Provide the [x, y] coordinate of the cell's center where the given text is located.  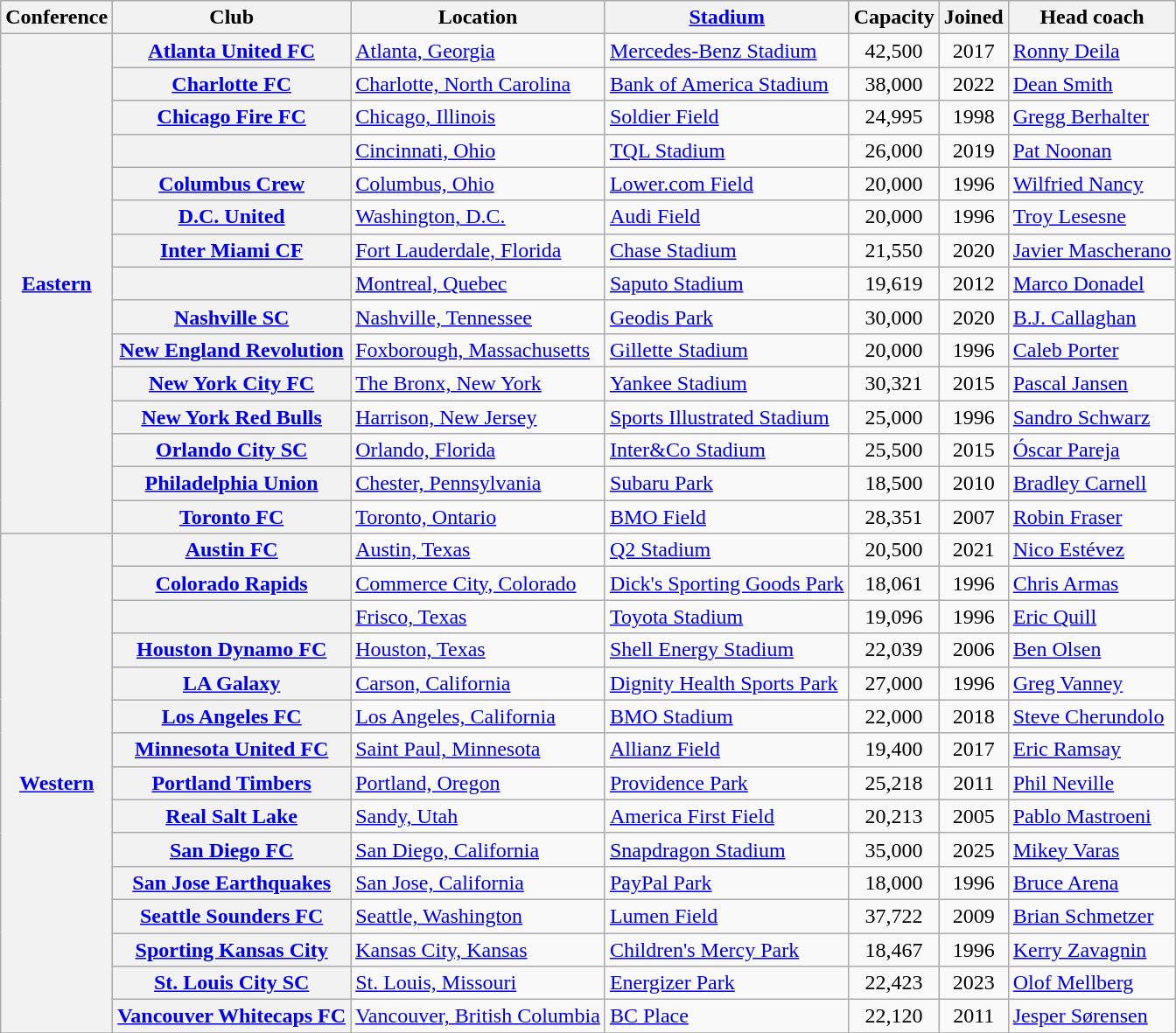
Geodis Park [726, 317]
B.J. Callaghan [1092, 317]
Joined [973, 17]
Allianz Field [726, 750]
Wilfried Nancy [1092, 184]
Ronny Deila [1092, 51]
30,000 [894, 317]
37,722 [894, 916]
D.C. United [232, 217]
BMO Field [726, 517]
Caleb Porter [1092, 350]
Austin FC [232, 550]
St. Louis, Missouri [478, 983]
Philadelphia Union [232, 484]
Óscar Pareja [1092, 450]
Phil Neville [1092, 783]
42,500 [894, 51]
2009 [973, 916]
Chester, Pennsylvania [478, 484]
The Bronx, New York [478, 383]
30,321 [894, 383]
Montreal, Quebec [478, 283]
Minnesota United FC [232, 750]
San Diego FC [232, 849]
Houston, Texas [478, 650]
Portland Timbers [232, 783]
Dick's Sporting Goods Park [726, 583]
Soldier Field [726, 117]
Stadium [726, 17]
Eastern [57, 283]
Greg Vanney [1092, 683]
Yankee Stadium [726, 383]
24,995 [894, 117]
Mikey Varas [1092, 849]
19,400 [894, 750]
Pascal Jansen [1092, 383]
26,000 [894, 150]
Bradley Carnell [1092, 484]
20,213 [894, 816]
2007 [973, 517]
Club [232, 17]
22,423 [894, 983]
1998 [973, 117]
Shell Energy Stadium [726, 650]
Los Angeles FC [232, 716]
Energizer Park [726, 983]
Houston Dynamo FC [232, 650]
Providence Park [726, 783]
Dean Smith [1092, 84]
Austin, Texas [478, 550]
Gillette Stadium [726, 350]
Frisco, Texas [478, 617]
2022 [973, 84]
18,061 [894, 583]
25,218 [894, 783]
2012 [973, 283]
22,039 [894, 650]
Jesper Sørensen [1092, 1016]
Sports Illustrated Stadium [726, 417]
22,120 [894, 1016]
Atlanta United FC [232, 51]
New York City FC [232, 383]
35,000 [894, 849]
Olof Mellberg [1092, 983]
18,000 [894, 883]
LA Galaxy [232, 683]
Troy Lesesne [1092, 217]
Foxborough, Massachusetts [478, 350]
Orlando, Florida [478, 450]
Capacity [894, 17]
Columbus Crew [232, 184]
Atlanta, Georgia [478, 51]
Gregg Berhalter [1092, 117]
Lower.com Field [726, 184]
Conference [57, 17]
Pablo Mastroeni [1092, 816]
Charlotte FC [232, 84]
San Jose Earthquakes [232, 883]
Nashville, Tennessee [478, 317]
Marco Donadel [1092, 283]
Seattle, Washington [478, 916]
21,550 [894, 250]
Eric Ramsay [1092, 750]
Toronto, Ontario [478, 517]
2023 [973, 983]
Fort Lauderdale, Florida [478, 250]
BC Place [726, 1016]
Pat Noonan [1092, 150]
Sporting Kansas City [232, 949]
Chris Armas [1092, 583]
Real Salt Lake [232, 816]
22,000 [894, 716]
Vancouver Whitecaps FC [232, 1016]
Subaru Park [726, 484]
25,000 [894, 417]
Kerry Zavagnin [1092, 949]
Harrison, New Jersey [478, 417]
Toronto FC [232, 517]
Saputo Stadium [726, 283]
Portland, Oregon [478, 783]
Robin Fraser [1092, 517]
Sandro Schwarz [1092, 417]
San Jose, California [478, 883]
Cincinnati, Ohio [478, 150]
Q2 Stadium [726, 550]
Vancouver, British Columbia [478, 1016]
Carson, California [478, 683]
20,500 [894, 550]
2025 [973, 849]
Nico Estévez [1092, 550]
Charlotte, North Carolina [478, 84]
Commerce City, Colorado [478, 583]
Los Angeles, California [478, 716]
Sandy, Utah [478, 816]
Orlando City SC [232, 450]
2018 [973, 716]
Columbus, Ohio [478, 184]
Chase Stadium [726, 250]
Steve Cherundolo [1092, 716]
19,619 [894, 283]
Toyota Stadium [726, 617]
Kansas City, Kansas [478, 949]
27,000 [894, 683]
Javier Mascherano [1092, 250]
2005 [973, 816]
BMO Stadium [726, 716]
Washington, D.C. [478, 217]
Seattle Sounders FC [232, 916]
America First Field [726, 816]
2006 [973, 650]
38,000 [894, 84]
2019 [973, 150]
Eric Quill [1092, 617]
Brian Schmetzer [1092, 916]
Bruce Arena [1092, 883]
18,467 [894, 949]
25,500 [894, 450]
Children's Mercy Park [726, 949]
St. Louis City SC [232, 983]
Inter&Co Stadium [726, 450]
TQL Stadium [726, 150]
Snapdragon Stadium [726, 849]
New York Red Bulls [232, 417]
Colorado Rapids [232, 583]
Lumen Field [726, 916]
Inter Miami CF [232, 250]
New England Revolution [232, 350]
Location [478, 17]
28,351 [894, 517]
Western [57, 784]
Dignity Health Sports Park [726, 683]
PayPal Park [726, 883]
Chicago, Illinois [478, 117]
Nashville SC [232, 317]
Ben Olsen [1092, 650]
19,096 [894, 617]
Audi Field [726, 217]
2021 [973, 550]
Head coach [1092, 17]
Bank of America Stadium [726, 84]
18,500 [894, 484]
2010 [973, 484]
San Diego, California [478, 849]
Mercedes-Benz Stadium [726, 51]
Saint Paul, Minnesota [478, 750]
Chicago Fire FC [232, 117]
